Locate the cell with the specified text and output its (x, y) center coordinate. 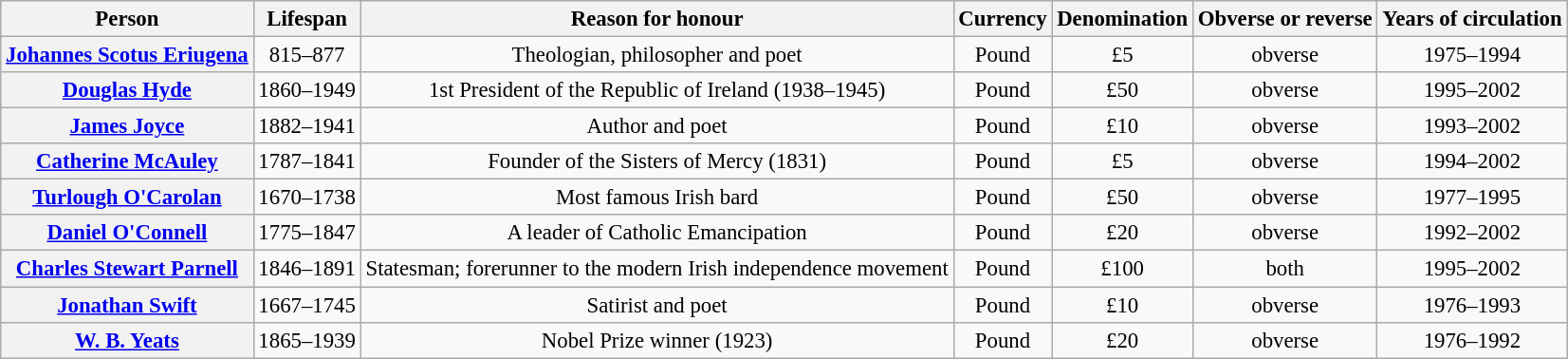
1994–2002 (1472, 161)
Years of circulation (1472, 19)
Most famous Irish bard (656, 198)
Theologian, philosopher and poet (656, 55)
1846–1891 (307, 269)
both (1284, 269)
A leader of Catholic Emancipation (656, 233)
W. B. Yeats (127, 340)
1787–1841 (307, 161)
Obverse or reverse (1284, 19)
Douglas Hyde (127, 90)
Denomination (1123, 19)
Turlough O'Carolan (127, 198)
1977–1995 (1472, 198)
Johannes Scotus Eriugena (127, 55)
Currency (1003, 19)
Jonathan Swift (127, 305)
Nobel Prize winner (1923) (656, 340)
Satirist and poet (656, 305)
1975–1994 (1472, 55)
£100 (1123, 269)
1993–2002 (1472, 126)
James Joyce (127, 126)
1976–1993 (1472, 305)
1860–1949 (307, 90)
Reason for honour (656, 19)
1882–1941 (307, 126)
Author and poet (656, 126)
1865–1939 (307, 340)
Person (127, 19)
1775–1847 (307, 233)
Catherine McAuley (127, 161)
815–877 (307, 55)
1992–2002 (1472, 233)
Founder of the Sisters of Mercy (1831) (656, 161)
1976–1992 (1472, 340)
1st President of the Republic of Ireland (1938–1945) (656, 90)
Statesman; forerunner to the modern Irish independence movement (656, 269)
Lifespan (307, 19)
1670–1738 (307, 198)
1667–1745 (307, 305)
Daniel O'Connell (127, 233)
Charles Stewart Parnell (127, 269)
